Return the (x, y) coordinate for the center point of the cell that contains the specified text.  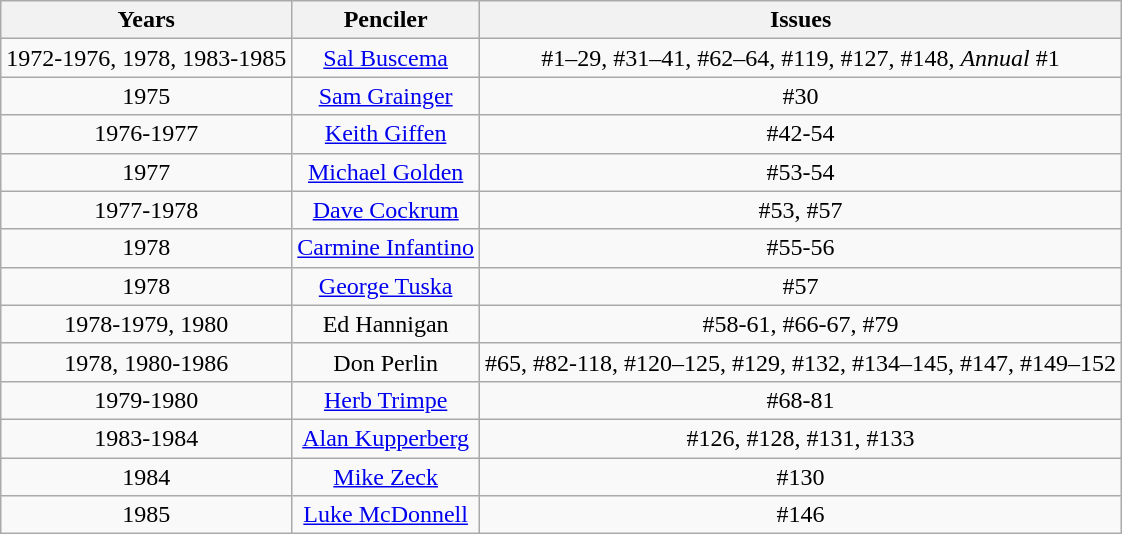
#53, #57 (800, 210)
1984 (146, 477)
Sal Buscema (386, 58)
Dave Cockrum (386, 210)
1978-1979, 1980 (146, 324)
1979-1980 (146, 400)
1977-1978 (146, 210)
#58-61, #66-67, #79 (800, 324)
1976-1977 (146, 134)
#65, #82-118, #120–125, #129, #132, #134–145, #147, #149–152 (800, 362)
#57 (800, 286)
#55-56 (800, 248)
Penciler (386, 20)
Don Perlin (386, 362)
1975 (146, 96)
1985 (146, 515)
Years (146, 20)
Ed Hannigan (386, 324)
Carmine Infantino (386, 248)
#30 (800, 96)
Sam Grainger (386, 96)
Issues (800, 20)
1978, 1980-1986 (146, 362)
Herb Trimpe (386, 400)
#68-81 (800, 400)
1977 (146, 172)
#42-54 (800, 134)
1972-1976, 1978, 1983-1985 (146, 58)
Luke McDonnell (386, 515)
Alan Kupperberg (386, 438)
#53-54 (800, 172)
#130 (800, 477)
#146 (800, 515)
#1–29, #31–41, #62–64, #119, #127, #148, Annual #1 (800, 58)
#126, #128, #131, #133 (800, 438)
Mike Zeck (386, 477)
Michael Golden (386, 172)
George Tuska (386, 286)
1983-1984 (146, 438)
Keith Giffen (386, 134)
